Determine the [X, Y] coordinate at the center of the cell enclosing the given text.  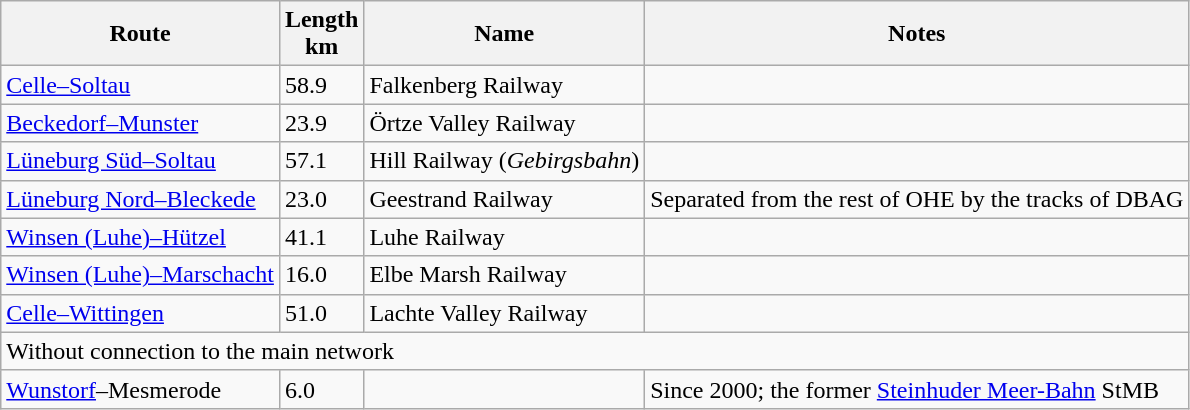
Wunstorf–Mesmerode [140, 389]
Since 2000; the former Steinhuder Meer-Bahn StMB [917, 389]
Lüneburg Süd–Soltau [140, 161]
Lengthkm [321, 34]
23.0 [321, 199]
Luhe Railway [504, 237]
Notes [917, 34]
51.0 [321, 313]
41.1 [321, 237]
Route [140, 34]
Beckedorf–Munster [140, 123]
Celle–Wittingen [140, 313]
Without connection to the main network [595, 351]
Falkenberg Railway [504, 85]
Örtze Valley Railway [504, 123]
58.9 [321, 85]
Name [504, 34]
57.1 [321, 161]
16.0 [321, 275]
Elbe Marsh Railway [504, 275]
23.9 [321, 123]
Geestrand Railway [504, 199]
Winsen (Luhe)–Marschacht [140, 275]
Separated from the rest of OHE by the tracks of DBAG [917, 199]
Winsen (Luhe)–Hützel [140, 237]
Hill Railway (Gebirgsbahn) [504, 161]
6.0 [321, 389]
Lachte Valley Railway [504, 313]
Celle–Soltau [140, 85]
Lüneburg Nord–Bleckede [140, 199]
